Provide the [X, Y] coordinate of the cell's center where the given text is located.  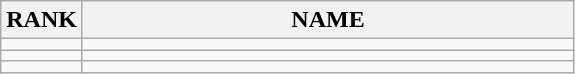
RANK [42, 20]
NAME [328, 20]
